Return the (x, y) coordinate for the center point of the cell that contains the specified text.  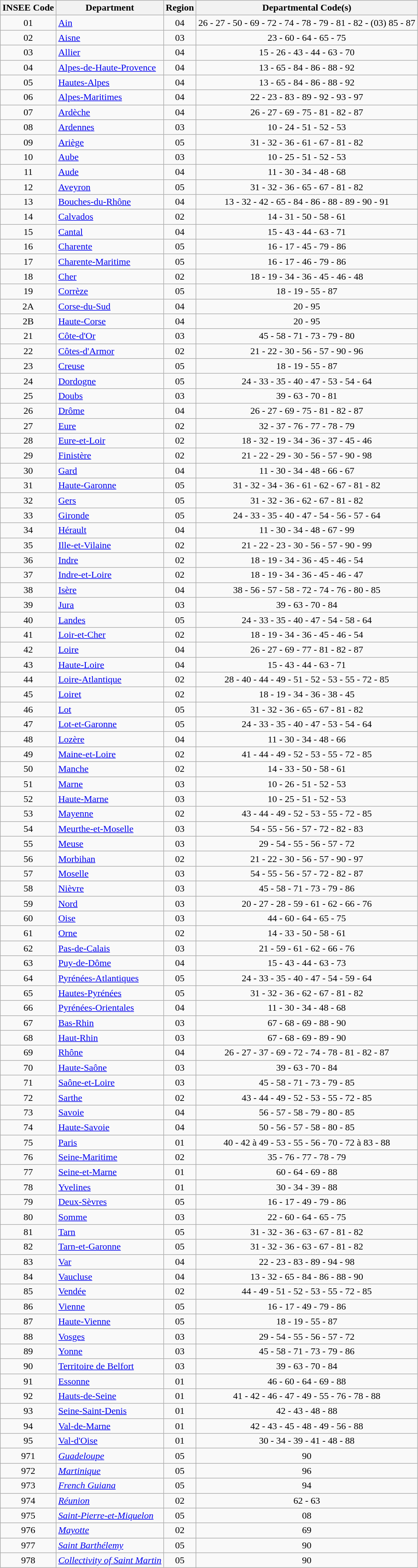
82 (28, 1247)
Corse-du-Sud (110, 306)
Marne (110, 784)
32 - 37 - 76 - 77 - 78 - 79 (307, 426)
42 - 43 - 48 - 88 (307, 1411)
Gironde (110, 515)
Martinique (110, 1471)
45 - 58 - 71 - 73 - 79 - 80 (307, 336)
Gers (110, 500)
Aube (110, 157)
2A (28, 306)
30 - 34 - 39 - 41 - 48 - 88 (307, 1441)
Sarthe (110, 1097)
Haute-Saône (110, 1068)
62 - 63 (307, 1501)
15 - 43 - 44 - 63 - 73 (307, 963)
28 (28, 441)
77 (28, 1172)
Bouches-du-Rhône (110, 202)
41 (28, 635)
26 - 27 - 37 - 69 - 72 - 74 - 78 - 81 - 82 - 87 (307, 1053)
Oise (110, 919)
Puy-de-Dôme (110, 963)
Pyrénées-Atlantiques (110, 978)
Aude (110, 172)
Indre (110, 560)
Pas-de-Calais (110, 948)
67 (28, 1023)
Morbihan (110, 859)
Savoie (110, 1112)
976 (28, 1530)
Var (110, 1262)
Collectivity of Saint Martin (110, 1560)
18 - 19 - 34 - 36 - 45 - 46 - 48 (307, 276)
65 (28, 993)
Val-de-Marne (110, 1426)
15 (28, 232)
Department (110, 8)
Somme (110, 1217)
68 (28, 1038)
44 (28, 680)
11 - 30 - 34 - 48 - 67 - 99 (307, 530)
Meurthe-et-Moselle (110, 829)
Departmental Code(s) (307, 8)
Vendée (110, 1292)
Haut-Rhin (110, 1038)
Pyrénées-Orientales (110, 1008)
21 (28, 336)
26 - 27 - 69 - 77 - 81 - 82 - 87 (307, 649)
Dordogne (110, 381)
93 (28, 1411)
62 (28, 948)
44 - 60 - 64 - 65 - 75 (307, 919)
Yvelines (110, 1187)
40 (28, 620)
67 - 68 - 69 - 88 - 90 (307, 1023)
Territoire de Belfort (110, 1366)
978 (28, 1560)
Yonne (110, 1351)
Orne (110, 933)
41 - 44 - 49 - 52 - 53 - 55 - 72 - 85 (307, 754)
24 - 33 - 35 - 40 - 47 - 54 - 59 - 64 (307, 978)
44 - 49 - 51 - 52 - 53 - 55 - 72 - 85 (307, 1292)
39 - 63 - 70 - 81 (307, 396)
21 - 22 - 30 - 56 - 57 - 90 - 96 (307, 351)
Lot (110, 709)
45 - 58 - 71 - 73 - 79 - 85 (307, 1082)
16 - 17 - 45 - 79 - 86 (307, 247)
20 - 27 - 28 - 59 - 61 - 62 - 66 - 76 (307, 903)
49 (28, 754)
42 - 43 - 45 - 48 - 49 - 56 - 88 (307, 1426)
18 (28, 276)
Mayenne (110, 814)
51 (28, 784)
63 (28, 963)
07 (28, 112)
Vosges (110, 1336)
21 - 22 - 29 - 30 - 56 - 57 - 90 - 98 (307, 456)
28 - 40 - 44 - 49 - 51 - 52 - 53 - 55 - 72 - 85 (307, 680)
13 - 32 - 65 - 84 - 86 - 88 - 90 (307, 1277)
74 (28, 1127)
Ain (110, 23)
Corrèze (110, 291)
Manche (110, 769)
41 - 42 - 46 - 47 - 49 - 55 - 76 - 78 - 88 (307, 1396)
60 (28, 919)
22 - 23 - 83 - 89 - 92 - 93 - 97 (307, 97)
Cher (110, 276)
53 (28, 814)
18 - 19 - 34 - 36 - 38 - 45 (307, 695)
30 (28, 471)
Aisne (110, 38)
Isère (110, 590)
Cantal (110, 232)
43 (28, 665)
11 - 30 - 34 - 48 - 66 (307, 739)
Vienne (110, 1306)
Haute-Corse (110, 321)
37 (28, 575)
36 (28, 560)
22 - 23 - 83 - 89 - 94 - 98 (307, 1262)
Alpes-Maritimes (110, 97)
96 (307, 1471)
10 (28, 157)
47 (28, 724)
50 - 56 - 57 - 58 - 80 - 85 (307, 1127)
Bas-Rhin (110, 1023)
61 (28, 933)
Hérault (110, 530)
Saint-Pierre-et-Miquelon (110, 1515)
13 (28, 202)
Loire (110, 649)
Indre-et-Loire (110, 575)
40 - 42 à 49 - 53 - 55 - 56 - 70 - 72 à 83 - 88 (307, 1142)
46 - 60 - 64 - 69 - 88 (307, 1381)
17 (28, 262)
Haute-Savoie (110, 1127)
11 (28, 172)
24 - 33 - 35 - 40 - 47 - 54 - 58 - 64 (307, 620)
Aveyron (110, 187)
24 (28, 381)
21 - 22 - 30 - 56 - 57 - 90 - 97 (307, 859)
91 (28, 1381)
Eure-et-Loir (110, 441)
80 (28, 1217)
10 - 24 - 51 - 52 - 53 (307, 127)
13 - 32 - 42 - 65 - 84 - 86 - 88 - 89 - 90 - 91 (307, 202)
33 (28, 515)
71 (28, 1082)
Alpes-de-Haute-Provence (110, 67)
Nièvre (110, 888)
Creuse (110, 366)
35 - 76 - 77 - 78 - 79 (307, 1157)
85 (28, 1292)
39 (28, 605)
Deux-Sèvres (110, 1202)
Ardennes (110, 127)
64 (28, 978)
10 - 26 - 51 - 52 - 53 (307, 784)
75 (28, 1142)
52 (28, 799)
974 (28, 1501)
Paris (110, 1142)
971 (28, 1456)
09 (28, 142)
Réunion (110, 1501)
Lot-et-Garonne (110, 724)
46 (28, 709)
Meuse (110, 844)
32 (28, 500)
95 (28, 1441)
Haute-Vienne (110, 1321)
92 (28, 1396)
79 (28, 1202)
22 (28, 351)
83 (28, 1262)
38 - 56 - 57 - 58 - 72 - 74 - 76 - 80 - 85 (307, 590)
25 (28, 396)
Calvados (110, 217)
Region (180, 8)
Tarn-et-Garonne (110, 1247)
Ardèche (110, 112)
Drôme (110, 411)
16 (28, 247)
Hautes-Alpes (110, 82)
972 (28, 1471)
Finistère (110, 456)
21 - 59 - 61 - 62 - 66 - 76 (307, 948)
26 (28, 411)
Charente-Maritime (110, 262)
Doubs (110, 396)
Hautes-Pyrénées (110, 993)
Allier (110, 53)
977 (28, 1545)
Seine-Saint-Denis (110, 1411)
45 (28, 695)
Eure (110, 426)
56 - 57 - 58 - 79 - 80 - 85 (307, 1112)
23 - 60 - 64 - 65 - 75 (307, 38)
Moselle (110, 873)
Côte-d'Or (110, 336)
84 (28, 1277)
59 (28, 903)
12 (28, 187)
Jura (110, 605)
Essonne (110, 1381)
54 - 55 - 56 - 57 - 72 - 82 - 87 (307, 873)
2B (28, 321)
14 - 31 - 50 - 58 - 61 (307, 217)
78 (28, 1187)
76 (28, 1157)
88 (28, 1336)
Vaucluse (110, 1277)
60 - 64 - 69 - 88 (307, 1172)
Loiret (110, 695)
23 (28, 366)
Hauts-de-Seine (110, 1396)
973 (28, 1486)
Seine-et-Marne (110, 1172)
56 (28, 859)
Côtes-d'Armor (110, 351)
34 (28, 530)
Maine-et-Loire (110, 754)
29 (28, 456)
Haute-Loire (110, 665)
38 (28, 590)
11 - 30 - 34 - 48 - 66 - 67 (307, 471)
30 - 34 - 39 - 88 (307, 1187)
Guadeloupe (110, 1456)
Tarn (110, 1232)
22 - 60 - 64 - 65 - 75 (307, 1217)
54 (28, 829)
06 (28, 97)
19 (28, 291)
58 (28, 888)
27 (28, 426)
Saône-et-Loire (110, 1082)
89 (28, 1351)
Gard (110, 471)
21 - 22 - 23 - 30 - 56 - 57 - 90 - 99 (307, 545)
Nord (110, 903)
Saint Barthélemy (110, 1545)
Loir-et-Cher (110, 635)
14 (28, 217)
Seine-Maritime (110, 1157)
81 (28, 1232)
31 (28, 486)
Rhône (110, 1053)
INSEE Code (28, 8)
50 (28, 769)
73 (28, 1112)
48 (28, 739)
35 (28, 545)
18 - 19 - 34 - 36 - 45 - 46 - 47 (307, 575)
Charente (110, 247)
Mayotte (110, 1530)
975 (28, 1515)
Haute-Garonne (110, 486)
57 (28, 873)
18 - 32 - 19 - 34 - 36 - 37 - 45 - 46 (307, 441)
86 (28, 1306)
Loire-Atlantique (110, 680)
Landes (110, 620)
24 - 33 - 35 - 40 - 47 - 54 - 56 - 57 - 64 (307, 515)
66 (28, 1008)
54 - 55 - 56 - 57 - 72 - 82 - 83 (307, 829)
Haute-Marne (110, 799)
87 (28, 1321)
72 (28, 1097)
31 - 32 - 36 - 61 - 67 - 81 - 82 (307, 142)
42 (28, 649)
55 (28, 844)
26 - 27 - 50 - 69 - 72 - 74 - 78 - 79 - 81 - 82 - (03) 85 - 87 (307, 23)
French Guiana (110, 1486)
67 - 68 - 69 - 89 - 90 (307, 1038)
Lozère (110, 739)
31 - 32 - 34 - 36 - 61 - 62 - 67 - 81 - 82 (307, 486)
16 - 17 - 46 - 79 - 86 (307, 262)
Ariège (110, 142)
70 (28, 1068)
Ille-et-Vilaine (110, 545)
15 - 26 - 43 - 44 - 63 - 70 (307, 53)
Val-d'Oise (110, 1441)
